Search for the cell housing the specified text and yield its [x, y] center coordinate. 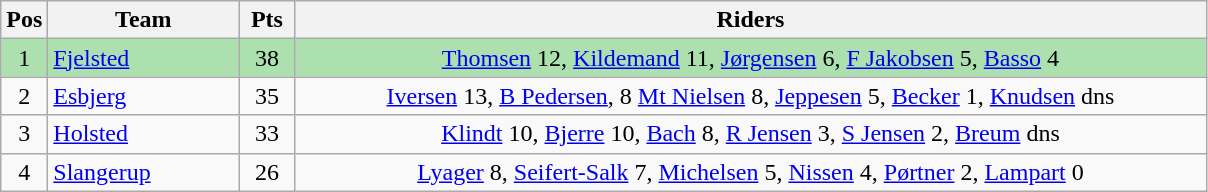
Iversen 13, B Pedersen, 8 Mt Nielsen 8, Jeppesen 5, Becker 1, Knudsen dns [750, 96]
35 [267, 96]
2 [24, 96]
Thomsen 12, Kildemand 11, Jørgensen 6, F Jakobsen 5, Basso 4 [750, 58]
26 [267, 172]
Esbjerg [144, 96]
Klindt 10, Bjerre 10, Bach 8, R Jensen 3, S Jensen 2, Breum dns [750, 134]
Slangerup [144, 172]
Holsted [144, 134]
Fjelsted [144, 58]
Riders [750, 20]
Team [144, 20]
Pts [267, 20]
33 [267, 134]
4 [24, 172]
1 [24, 58]
3 [24, 134]
Pos [24, 20]
Lyager 8, Seifert-Salk 7, Michelsen 5, Nissen 4, Pørtner 2, Lampart 0 [750, 172]
38 [267, 58]
